Return the [X, Y] coordinate for the center point of the cell that contains the specified text.  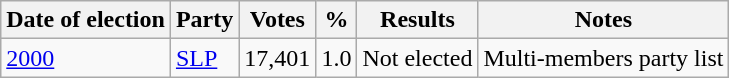
Notes [604, 20]
Votes [278, 20]
Multi-members party list [604, 58]
Party [204, 20]
2000 [86, 58]
SLP [204, 58]
Date of election [86, 20]
% [336, 20]
1.0 [336, 58]
Results [418, 20]
Not elected [418, 58]
17,401 [278, 58]
